Find where the given text appears and provide that cell's center as (x, y) coordinate. 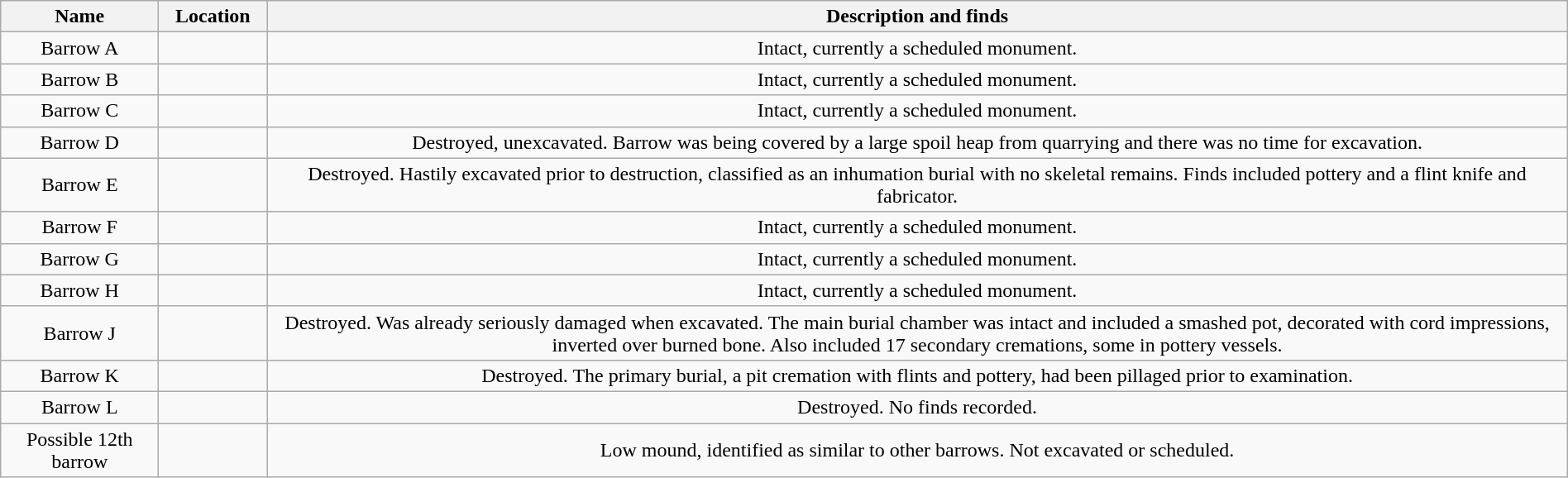
Barrow J (79, 332)
Barrow E (79, 185)
Destroyed. No finds recorded. (917, 407)
Location (213, 17)
Possible 12th barrow (79, 450)
Description and finds (917, 17)
Barrow A (79, 48)
Barrow B (79, 79)
Barrow L (79, 407)
Low mound, identified as similar to other barrows. Not excavated or scheduled. (917, 450)
Destroyed. The primary burial, a pit cremation with flints and pottery, had been pillaged prior to examination. (917, 375)
Barrow G (79, 259)
Barrow K (79, 375)
Barrow D (79, 142)
Name (79, 17)
Barrow C (79, 111)
Destroyed, unexcavated. Barrow was being covered by a large spoil heap from quarrying and there was no time for excavation. (917, 142)
Barrow H (79, 290)
Barrow F (79, 227)
